Search for the cell housing the specified text and yield its [X, Y] center coordinate. 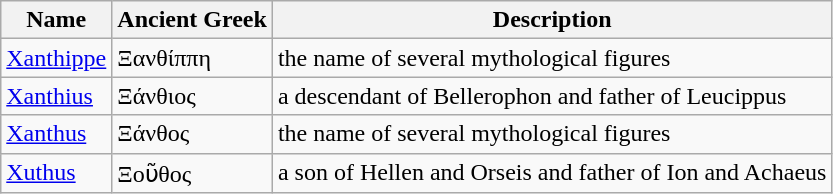
Ξάνθος [192, 134]
Name [56, 20]
Xanthippe [56, 58]
a descendant of Bellerophon and father of Leucippus [552, 96]
a son of Hellen and Orseis and father of Ion and Achaeus [552, 173]
Ξανθίππη [192, 58]
Description [552, 20]
Xanthus [56, 134]
Ξοῦθος [192, 173]
Xuthus [56, 173]
Ξάνθιος [192, 96]
Xanthius [56, 96]
Ancient Greek [192, 20]
